Pinpoint the cell where the given text exists, returning its [x, y] midpoint coordinate. 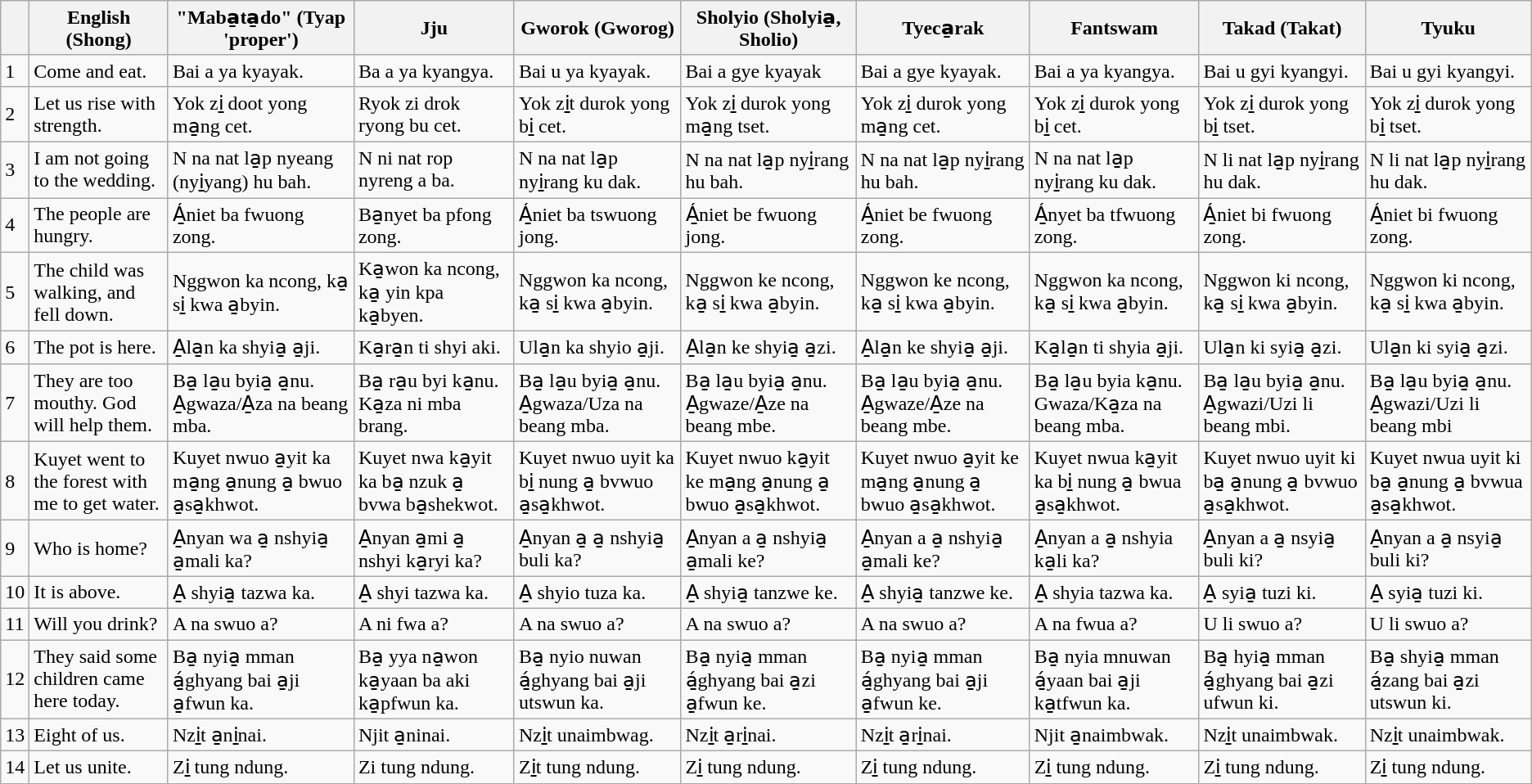
Ka̱won ka ncong, ka̱ yin kpa ka̱byen. [434, 291]
Tyeca̱rak [943, 28]
Jju [434, 28]
Njit a̱naimbwak. [1115, 735]
Ba̱ nyio nuwan á̱ghyang bai a̱ji utswun ka. [597, 679]
A̱ shyi tazwa ka. [434, 593]
Ba̱ nyia mnuwan á̱yaan bai a̱ji ka̱tfwun ka. [1115, 679]
4 [15, 226]
A̱nyan a̱ a̱ nshyia̱ buli ka? [597, 548]
Kuyet nwua uyit ki ba̱ a̱nung a̱ bvwua a̱sa̱khwot. [1449, 481]
Ba a ya kyangya. [434, 70]
Zi̱t tung ndung. [597, 768]
Yok zi̱ durok yong bi̱ cet. [1115, 114]
Ula̱n ka shyio a̱ji. [597, 348]
A̱la̱n ka shyia̱ a̱ji. [260, 348]
Who is home? [99, 548]
Kuyet nwuo a̱yit ke ma̱ng a̱nung a̱ bwuo a̱sa̱khwot. [943, 481]
Ba̱ la̱u byia ka̱nu. Gwaza/Ka̱za na beang mba. [1115, 403]
Ba̱ la̱u byia̱ a̱nu. A̱gwaza/Uza na beang mba. [597, 403]
Kuyet nwa ka̱yit ka ba̱ nzuk a̱ bvwa ba̱shekwot. [434, 481]
Kuyet went to the forest with me to get water. [99, 481]
The people are hungry. [99, 226]
Ba̱nyet ba pfong zong. [434, 226]
Bai a ya kyayak. [260, 70]
3 [15, 169]
Ka̱la̱n ti shyia a̱ji. [1115, 348]
Kuyet nwuo ka̱yit ke ma̱ng a̱nung a̱ bwuo a̱sa̱khwot. [768, 481]
Kuyet nwuo a̱yit ka ma̱ng a̱nung a̱ bwuo a̱sa̱khwot. [260, 481]
Ba̱ la̱u byia̱ a̱nu. A̱gwazi/Uzi li beang mbi [1449, 403]
9 [15, 548]
Sholyio (Sholyia̱, Sholio) [768, 28]
A̱nyan wa a̱ nshyia̱ a̱mali ka? [260, 548]
Á̱niet be fwuong zong. [943, 226]
Nzi̱t unaimbwag. [597, 735]
The child was walking, and fell down. [99, 291]
6 [15, 348]
13 [15, 735]
12 [15, 679]
5 [15, 291]
Gworok (Gworog) [597, 28]
Eight of us. [99, 735]
Zi tung ndung. [434, 768]
A̱nyan a̱mi a̱ nshyi ka̱ryi ka? [434, 548]
Bai a ya kyangya. [1115, 70]
Ba̱ nyia̱ mman á̱ghyang bai a̱zi a̱fwun ke. [768, 679]
Á̱niet ba tswuong jong. [597, 226]
They are too mouthy. God will help them. [99, 403]
Takad (Takat) [1282, 28]
8 [15, 481]
2 [15, 114]
Yok zi̱ durok yong ma̱ng tset. [768, 114]
A ni fwa a? [434, 624]
"Maba̱ta̱do" (Tyap 'proper') [260, 28]
N ni nat rop nyreng a ba. [434, 169]
Á̱nyet ba tfwuong zong. [1115, 226]
10 [15, 593]
I am not going to the wedding. [99, 169]
Ba̱ la̱u byia̱ a̱nu. A̱gwaza/A̱za na beang mba. [260, 403]
Ba̱ shyia̱ mman á̱zang bai a̱zi utswun ki. [1449, 679]
Let us unite. [99, 768]
Kuyet nwua ka̱yit ka bi̱ nung a̱ bwua a̱sa̱khwot. [1115, 481]
Ba̱ ra̱u byi ka̱nu. Ka̱za ni mba brang. [434, 403]
English (Shong) [99, 28]
N na nat la̱p nyeang (nyi̱yang) hu bah. [260, 169]
Ba̱ la̱u byia̱ a̱nu. A̱gwazi/Uzi li beang mbi. [1282, 403]
A̱nyan a a̱ nshyia ka̱li ka? [1115, 548]
Bai a gye kyayak [768, 70]
Yok zi̱ durok yong ma̱ng cet. [943, 114]
Njit a̱ninai. [434, 735]
Kuyet nwuo uyit ki ba̱ a̱nung a̱ bvwuo a̱sa̱khwot. [1282, 481]
7 [15, 403]
They said some children came here today. [99, 679]
Ba̱ yya na̱won ka̱yaan ba aki ka̱pfwun ka. [434, 679]
Á̱niet be fwuong jong. [768, 226]
Nzi̱t a̱ni̱nai. [260, 735]
The pot is here. [99, 348]
Yok zi̱ doot yong ma̱ng cet. [260, 114]
Come and eat. [99, 70]
Yok zi̱t durok yong bi̱ cet. [597, 114]
It is above. [99, 593]
Let us rise with strength. [99, 114]
1 [15, 70]
A̱ shyia tazwa ka. [1115, 593]
Bai u ya kyayak. [597, 70]
Ba̱ nyia̱ mman á̱ghyang bai a̱ji a̱fwun ka. [260, 679]
Ba̱ hyia̱ mman á̱ghyang bai a̱zi ufwun ki. [1282, 679]
Fantswam [1115, 28]
A̱la̱n ke shyia̱ a̱ji. [943, 348]
Ka̱ra̱n ti shyi aki. [434, 348]
Will you drink? [99, 624]
A̱la̱n ke shyia̱ a̱zi. [768, 348]
Bai a gye kyayak. [943, 70]
Ba̱ nyia̱ mman á̱ghyang bai a̱ji a̱fwun ke. [943, 679]
14 [15, 768]
A̱ shyia̱ tazwa ka. [260, 593]
Ryok zi drok ryong bu cet. [434, 114]
Á̱niet ba fwuong zong. [260, 226]
11 [15, 624]
Tyuku [1449, 28]
A̱ shyio tuza ka. [597, 593]
A na fwua a? [1115, 624]
Kuyet nwuo uyit ka bi̱ nung a̱ bvwuo a̱sa̱khwot. [597, 481]
